Output the (X, Y) coordinate of the center of the cell containing the given text.  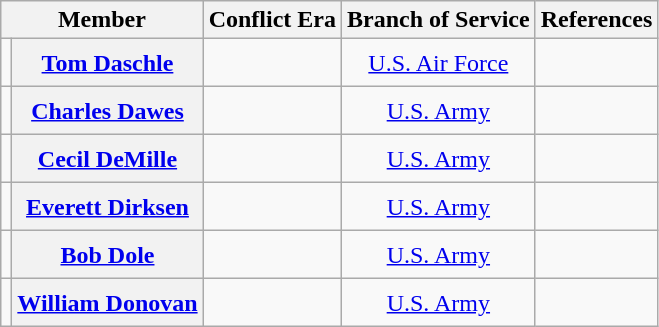
References (596, 20)
Member (102, 20)
Branch of Service (439, 20)
Conflict Era (272, 20)
U.S. Air Force (439, 63)
Charles Dawes (108, 111)
Tom Daschle (108, 63)
Bob Dole (108, 255)
William Donovan (108, 303)
Everett Dirksen (108, 207)
Cecil DeMille (108, 159)
